From the cell containing the given text, extract its center point as [x, y] coordinate. 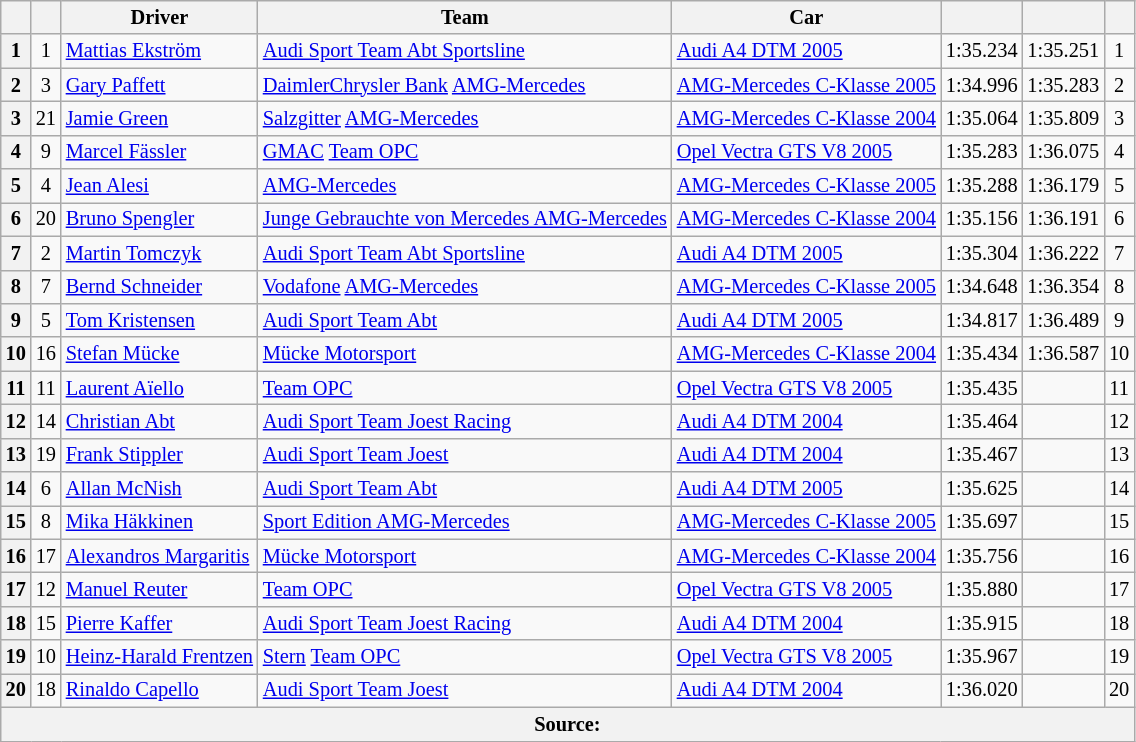
Jamie Green [160, 118]
Rinaldo Capello [160, 690]
Salzgitter AMG-Mercedes [465, 118]
Gary Paffett [160, 85]
1:35.880 [982, 589]
1:35.697 [982, 522]
21 [46, 118]
1:34.996 [982, 85]
1:35.304 [982, 253]
1:35.251 [1063, 51]
Alexandros Margaritis [160, 556]
Christian Abt [160, 421]
1:36.191 [1063, 219]
1:34.817 [982, 320]
Sport Edition AMG-Mercedes [465, 522]
GMAC Team OPC [465, 152]
1:36.489 [1063, 320]
1:35.915 [982, 623]
1:35.435 [982, 388]
1:34.648 [982, 287]
Laurent Aïello [160, 388]
DaimlerChrysler Bank AMG-Mercedes [465, 85]
1:35.434 [982, 354]
Martin Tomczyk [160, 253]
Source: [568, 724]
Junge Gebrauchte von Mercedes AMG-Mercedes [465, 219]
Team [465, 17]
Marcel Fässler [160, 152]
1:35.809 [1063, 118]
1:35.064 [982, 118]
1:35.625 [982, 489]
1:36.179 [1063, 186]
1:35.756 [982, 556]
1:36.020 [982, 690]
Bernd Schneider [160, 287]
Mika Häkkinen [160, 522]
Pierre Kaffer [160, 623]
Allan McNish [160, 489]
Stefan Mücke [160, 354]
AMG-Mercedes [465, 186]
1:36.222 [1063, 253]
Tom Kristensen [160, 320]
1:35.234 [982, 51]
Bruno Spengler [160, 219]
Frank Stippler [160, 455]
1:36.075 [1063, 152]
1:35.156 [982, 219]
1:35.967 [982, 657]
1:36.354 [1063, 287]
Car [806, 17]
Jean Alesi [160, 186]
Driver [160, 17]
1:36.587 [1063, 354]
Stern Team OPC [465, 657]
Heinz-Harald Frentzen [160, 657]
Mattias Ekström [160, 51]
Vodafone AMG-Mercedes [465, 287]
1:35.467 [982, 455]
Manuel Reuter [160, 589]
1:35.464 [982, 421]
1:35.288 [982, 186]
